Search for the cell housing the specified text and yield its [x, y] center coordinate. 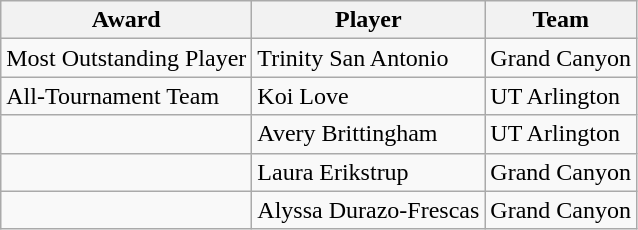
Most Outstanding Player [126, 58]
Laura Erikstrup [368, 172]
Team [561, 20]
Award [126, 20]
Player [368, 20]
Avery Brittingham [368, 134]
Alyssa Durazo-Frescas [368, 210]
All-Tournament Team [126, 96]
Koi Love [368, 96]
Trinity San Antonio [368, 58]
